Extract the [X, Y] coordinate from the center of the cell holding the provided text.  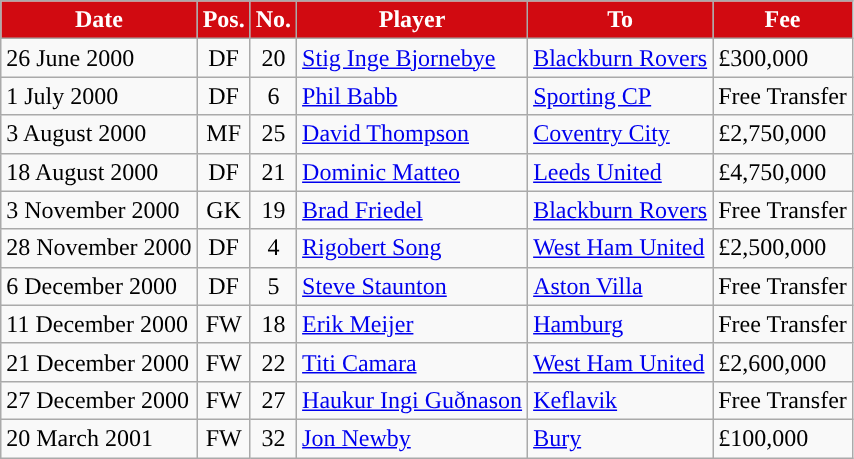
£100,000 [783, 438]
Steve Staunton [412, 286]
25 [273, 134]
28 November 2000 [99, 248]
Brad Friedel [412, 210]
20 March 2001 [99, 438]
18 August 2000 [99, 172]
MF [224, 134]
Leeds United [620, 172]
Date [99, 20]
Player [412, 20]
1 July 2000 [99, 96]
Bury [620, 438]
Pos. [224, 20]
11 December 2000 [99, 324]
Dominic Matteo [412, 172]
£4,750,000 [783, 172]
21 [273, 172]
27 [273, 400]
21 December 2000 [99, 362]
Fee [783, 20]
Phil Babb [412, 96]
Sporting CP [620, 96]
26 June 2000 [99, 58]
6 December 2000 [99, 286]
Titi Camara [412, 362]
5 [273, 286]
£300,000 [783, 58]
Rigobert Song [412, 248]
Haukur Ingi Guðnason [412, 400]
Erik Meijer [412, 324]
18 [273, 324]
27 December 2000 [99, 400]
4 [273, 248]
6 [273, 96]
32 [273, 438]
£2,600,000 [783, 362]
GK [224, 210]
Jon Newby [412, 438]
Stig Inge Bjornebye [412, 58]
David Thompson [412, 134]
No. [273, 20]
20 [273, 58]
Keflavik [620, 400]
Hamburg [620, 324]
£2,750,000 [783, 134]
19 [273, 210]
£2,500,000 [783, 248]
3 November 2000 [99, 210]
22 [273, 362]
3 August 2000 [99, 134]
Aston Villa [620, 286]
Coventry City [620, 134]
To [620, 20]
